Return the (x, y) coordinate for the center point of the cell that contains the specified text.  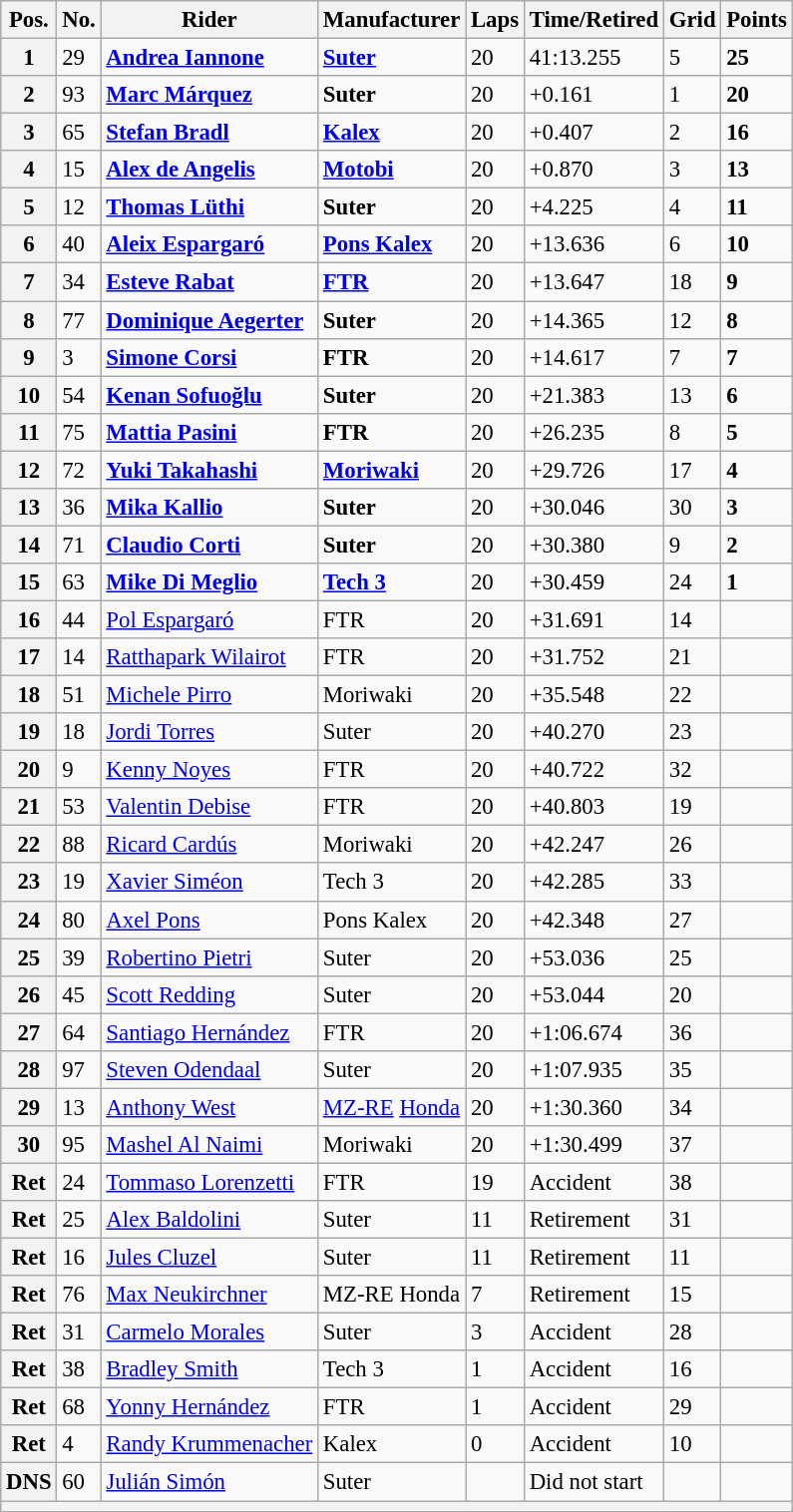
+21.383 (594, 395)
Laps (495, 20)
Steven Odendaal (209, 1070)
+14.365 (594, 320)
Alex Baldolini (209, 1220)
+30.459 (594, 582)
+0.161 (594, 95)
77 (79, 320)
Thomas Lüthi (209, 207)
Marc Márquez (209, 95)
+42.285 (594, 883)
Alex de Angelis (209, 170)
+1:30.499 (594, 1145)
71 (79, 545)
60 (79, 1482)
Kenan Sofuoğlu (209, 395)
Bradley Smith (209, 1369)
32 (692, 770)
Simone Corsi (209, 357)
+31.752 (594, 657)
65 (79, 133)
Grid (692, 20)
Points (756, 20)
54 (79, 395)
40 (79, 244)
88 (79, 845)
+53.044 (594, 994)
Mika Kallio (209, 508)
Santiago Hernández (209, 1032)
+13.647 (594, 282)
+35.548 (594, 695)
Anthony West (209, 1107)
51 (79, 695)
Jordi Torres (209, 732)
Randy Krummenacher (209, 1445)
+14.617 (594, 357)
+0.407 (594, 133)
Time/Retired (594, 20)
Yonny Hernández (209, 1407)
Carmelo Morales (209, 1332)
75 (79, 432)
0 (495, 1445)
+1:07.935 (594, 1070)
+0.870 (594, 170)
+42.247 (594, 845)
Did not start (594, 1482)
Rider (209, 20)
53 (79, 807)
68 (79, 1407)
Mattia Pasini (209, 432)
+30.046 (594, 508)
DNS (29, 1482)
64 (79, 1032)
Pol Espargaró (209, 619)
Manufacturer (392, 20)
+40.803 (594, 807)
+40.270 (594, 732)
Yuki Takahashi (209, 470)
+53.036 (594, 957)
Robertino Pietri (209, 957)
+1:06.674 (594, 1032)
97 (79, 1070)
Ratthapark Wilairot (209, 657)
+31.691 (594, 619)
41:13.255 (594, 58)
+42.348 (594, 920)
Ricard Cardús (209, 845)
Motobi (392, 170)
No. (79, 20)
Stefan Bradl (209, 133)
Valentin Debise (209, 807)
+26.235 (594, 432)
Julián Simón (209, 1482)
Scott Redding (209, 994)
33 (692, 883)
Mike Di Meglio (209, 582)
72 (79, 470)
Jules Cluzel (209, 1258)
Andrea Iannone (209, 58)
Pos. (29, 20)
Mashel Al Naimi (209, 1145)
+13.636 (594, 244)
+29.726 (594, 470)
39 (79, 957)
Michele Pirro (209, 695)
44 (79, 619)
Claudio Corti (209, 545)
Max Neukirchner (209, 1295)
93 (79, 95)
63 (79, 582)
Esteve Rabat (209, 282)
Aleix Espargaró (209, 244)
Kenny Noyes (209, 770)
Axel Pons (209, 920)
35 (692, 1070)
+1:30.360 (594, 1107)
Tommaso Lorenzetti (209, 1182)
95 (79, 1145)
Dominique Aegerter (209, 320)
80 (79, 920)
+30.380 (594, 545)
37 (692, 1145)
45 (79, 994)
76 (79, 1295)
Xavier Siméon (209, 883)
+4.225 (594, 207)
+40.722 (594, 770)
